Return the (x, y) coordinate for the center point of the cell that contains the specified text.  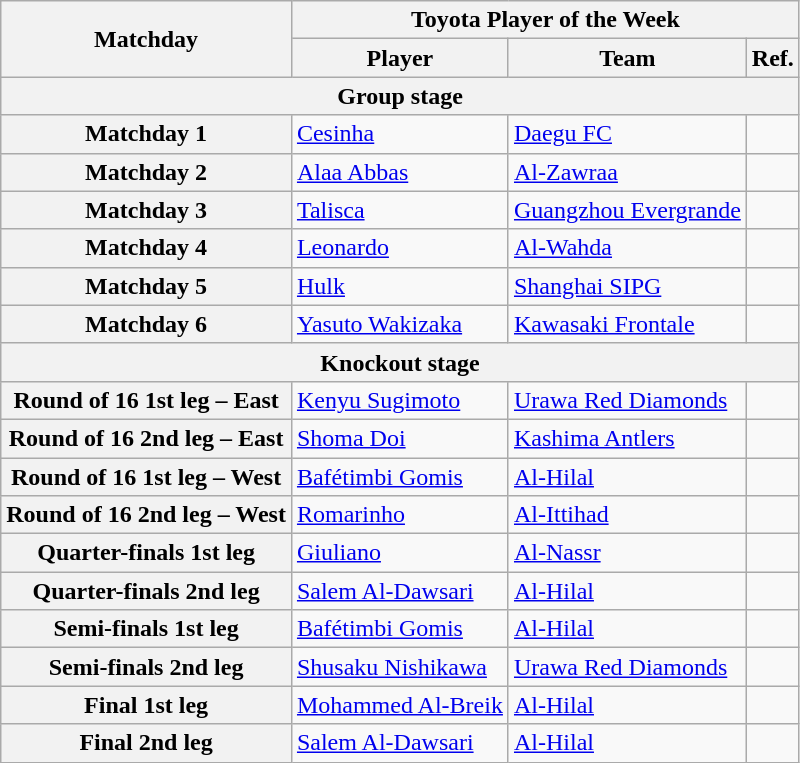
Matchday 2 (146, 172)
Guangzhou Evergrande (627, 210)
Shanghai SIPG (627, 286)
Shoma Doi (400, 438)
Kenyu Sugimoto (400, 400)
Quarter-finals 1st leg (146, 553)
Final 2nd leg (146, 743)
Round of 16 1st leg – East (146, 400)
Matchday 6 (146, 324)
Knockout stage (400, 362)
Kashima Antlers (627, 438)
Round of 16 1st leg – West (146, 477)
Team (627, 58)
Toyota Player of the Week (545, 20)
Final 1st leg (146, 705)
Al-Zawraa (627, 172)
Hulk (400, 286)
Group stage (400, 96)
Quarter-finals 2nd leg (146, 591)
Shusaku Nishikawa (400, 667)
Round of 16 2nd leg – West (146, 515)
Kawasaki Frontale (627, 324)
Matchday 4 (146, 248)
Alaa Abbas (400, 172)
Matchday 5 (146, 286)
Matchday 1 (146, 134)
Al-Wahda (627, 248)
Talisca (400, 210)
Al-Nassr (627, 553)
Matchday 3 (146, 210)
Al-Ittihad (627, 515)
Cesinha (400, 134)
Ref. (772, 58)
Daegu FC (627, 134)
Yasuto Wakizaka (400, 324)
Leonardo (400, 248)
Romarinho (400, 515)
Giuliano (400, 553)
Semi-finals 1st leg (146, 629)
Mohammed Al-Breik (400, 705)
Semi-finals 2nd leg (146, 667)
Player (400, 58)
Round of 16 2nd leg – East (146, 438)
Matchday (146, 39)
